Identify which cell holds the provided text, then report its (X, Y) central coordinate. 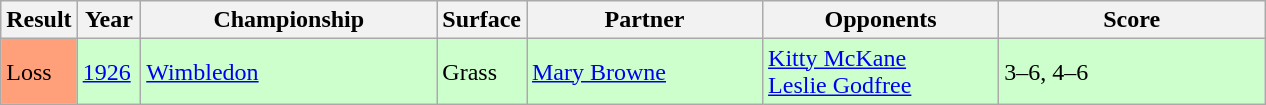
Championship (289, 20)
Score (1132, 20)
Loss (39, 72)
1926 (109, 72)
Wimbledon (289, 72)
Surface (482, 20)
Kitty McKane Leslie Godfree (881, 72)
Mary Browne (644, 72)
Opponents (881, 20)
Year (109, 20)
Result (39, 20)
3–6, 4–6 (1132, 72)
Partner (644, 20)
Grass (482, 72)
